For the text-containing cell, return its midpoint in [x, y] coordinate format. 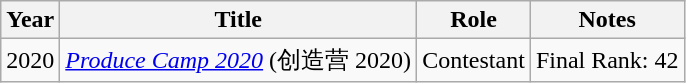
Title [238, 20]
Contestant [474, 60]
Final Rank: 42 [607, 60]
2020 [30, 60]
Notes [607, 20]
Role [474, 20]
Produce Camp 2020 (创造营 2020) [238, 60]
Year [30, 20]
